Find where the given text appears and provide that cell's center as (x, y) coordinate. 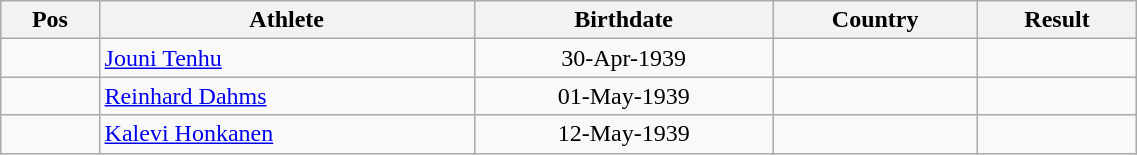
Jouni Tenhu (286, 58)
Birthdate (624, 20)
Result (1057, 20)
12-May-1939 (624, 134)
Pos (50, 20)
30-Apr-1939 (624, 58)
01-May-1939 (624, 96)
Reinhard Dahms (286, 96)
Athlete (286, 20)
Country (875, 20)
Kalevi Honkanen (286, 134)
